From the cell containing the given text, extract its center point as [x, y] coordinate. 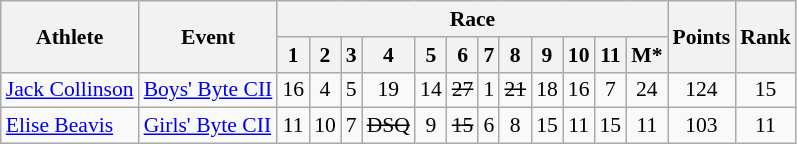
Points [702, 36]
19 [388, 90]
Boys' Byte CII [208, 90]
2 [325, 55]
M* [646, 55]
124 [702, 90]
Jack Collinson [70, 90]
Race [472, 19]
3 [352, 55]
Elise Beavis [70, 126]
DSQ [388, 126]
21 [515, 90]
18 [547, 90]
Event [208, 36]
24 [646, 90]
Rank [766, 36]
103 [702, 126]
Girls' Byte CII [208, 126]
14 [431, 90]
27 [463, 90]
Athlete [70, 36]
